Extract the [x, y] coordinate from the center of the cell holding the provided text.  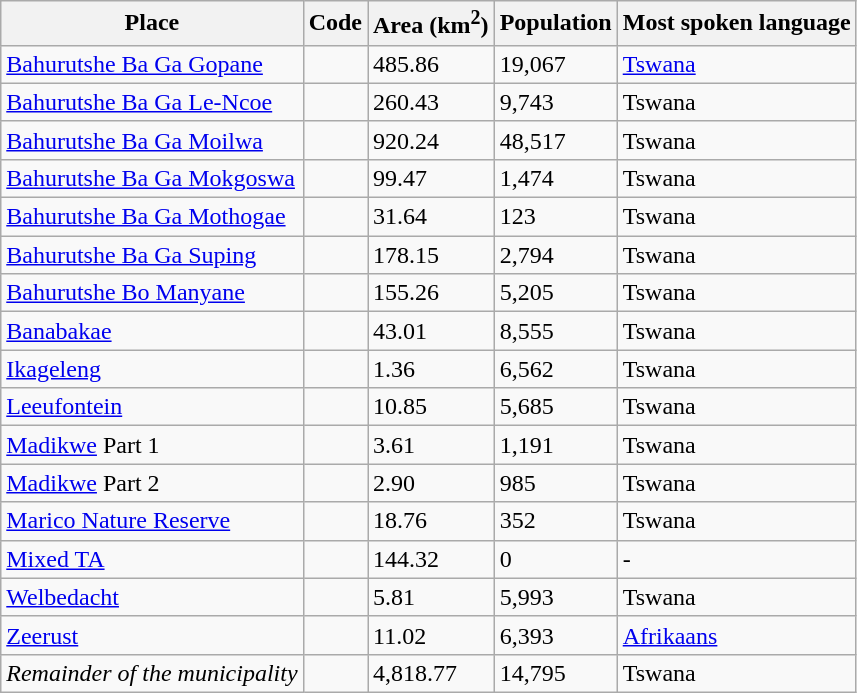
Mixed TA [152, 559]
Bahurutshe Bo Manyane [152, 293]
11.02 [432, 635]
Place [152, 24]
6,393 [556, 635]
5,685 [556, 407]
18.76 [432, 521]
19,067 [556, 64]
Most spoken language [736, 24]
5,993 [556, 597]
10.85 [432, 407]
920.24 [432, 140]
1.36 [432, 369]
352 [556, 521]
123 [556, 217]
8,555 [556, 331]
485.86 [432, 64]
Leeufontein [152, 407]
Madikwe Part 1 [152, 445]
Remainder of the municipality [152, 673]
260.43 [432, 102]
Marico Nature Reserve [152, 521]
48,517 [556, 140]
Bahurutshe Ba Ga Moilwa [152, 140]
Code [335, 24]
99.47 [432, 178]
Population [556, 24]
9,743 [556, 102]
2.90 [432, 483]
Bahurutshe Ba Ga Gopane [152, 64]
Madikwe Part 2 [152, 483]
Bahurutshe Ba Ga Le-Ncoe [152, 102]
14,795 [556, 673]
144.32 [432, 559]
Afrikaans [736, 635]
Area (km2) [432, 24]
Bahurutshe Ba Ga Mokgoswa [152, 178]
2,794 [556, 255]
0 [556, 559]
3.61 [432, 445]
178.15 [432, 255]
5.81 [432, 597]
6,562 [556, 369]
Bahurutshe Ba Ga Suping [152, 255]
5,205 [556, 293]
31.64 [432, 217]
155.26 [432, 293]
- [736, 559]
4,818.77 [432, 673]
985 [556, 483]
Zeerust [152, 635]
Welbedacht [152, 597]
1,191 [556, 445]
Ikageleng [152, 369]
Bahurutshe Ba Ga Mothogae [152, 217]
Banabakae [152, 331]
43.01 [432, 331]
1,474 [556, 178]
